Provide the (X, Y) coordinate of the cell's center where the given text is located.  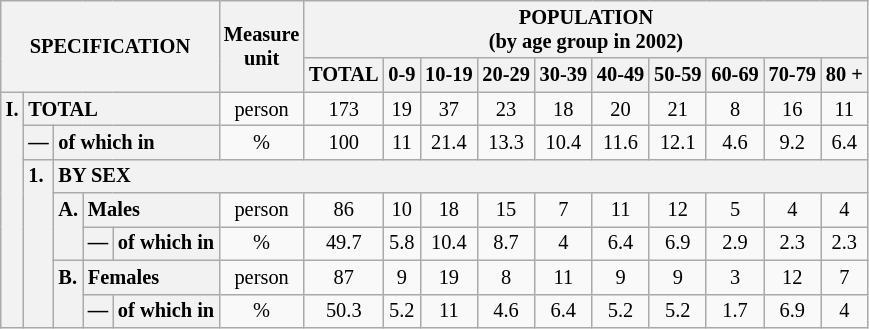
B. (68, 294)
13.3 (506, 142)
9.2 (792, 142)
37 (448, 109)
3 (734, 277)
21.4 (448, 142)
50-59 (678, 75)
12.1 (678, 142)
POPULATION (by age group in 2002) (586, 29)
100 (344, 142)
21 (678, 109)
16 (792, 109)
10-19 (448, 75)
20-29 (506, 75)
50.3 (344, 311)
0-9 (402, 75)
80 + (844, 75)
20 (620, 109)
Females (151, 277)
70-79 (792, 75)
A. (68, 226)
1.7 (734, 311)
I. (12, 210)
40-49 (620, 75)
5 (734, 210)
2.9 (734, 243)
173 (344, 109)
60-69 (734, 75)
23 (506, 109)
1. (38, 243)
BY SEX (461, 176)
SPECIFICATION (110, 46)
Measure unit (262, 46)
8.7 (506, 243)
87 (344, 277)
30-39 (564, 75)
86 (344, 210)
49.7 (344, 243)
5.8 (402, 243)
Males (151, 210)
15 (506, 210)
11.6 (620, 142)
10 (402, 210)
